Capture the cell that displays the provided text and extract its [x, y] central coordinate. 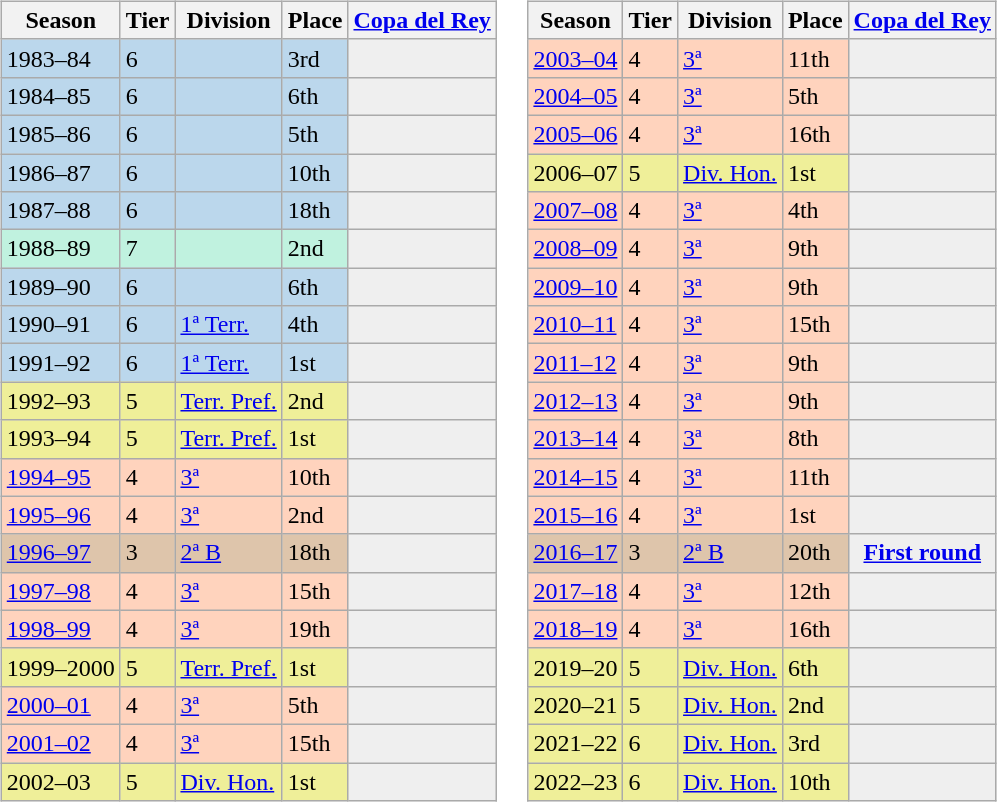
2002–03 [60, 781]
1990–91 [60, 325]
2007–08 [576, 211]
2021–22 [576, 743]
20th [815, 553]
1983–84 [60, 58]
19th [315, 629]
2013–14 [576, 439]
2022–23 [576, 781]
1986–87 [60, 173]
2004–05 [576, 96]
1984–85 [60, 96]
1989–90 [60, 287]
2015–16 [576, 515]
2020–21 [576, 705]
2011–12 [576, 363]
1992–93 [60, 401]
8th [815, 439]
2012–13 [576, 401]
1991–92 [60, 363]
First round [922, 553]
1994–95 [60, 477]
1995–96 [60, 515]
2016–17 [576, 553]
2017–18 [576, 591]
2010–11 [576, 325]
2008–09 [576, 249]
7 [148, 249]
2018–19 [576, 629]
1988–89 [60, 249]
2014–15 [576, 477]
1996–97 [60, 553]
2019–20 [576, 667]
12th [815, 591]
1999–2000 [60, 667]
2003–04 [576, 58]
2005–06 [576, 134]
2006–07 [576, 173]
2009–10 [576, 287]
2001–02 [60, 743]
1998–99 [60, 629]
1987–88 [60, 211]
1985–86 [60, 134]
2000–01 [60, 705]
1993–94 [60, 439]
1997–98 [60, 591]
